Pinpoint the cell where the given text exists, returning its (X, Y) midpoint coordinate. 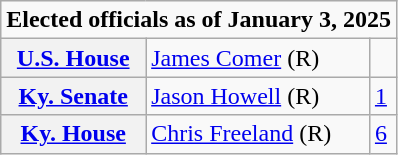
Ky. Senate (74, 96)
James Comer (R) (258, 58)
U.S. House (74, 58)
6 (382, 134)
Jason Howell (R) (258, 96)
Chris Freeland (R) (258, 134)
1 (382, 96)
Elected officials as of January 3, 2025 (199, 20)
Ky. House (74, 134)
